Provide the (x, y) coordinate of the cell's center where the given text is located.  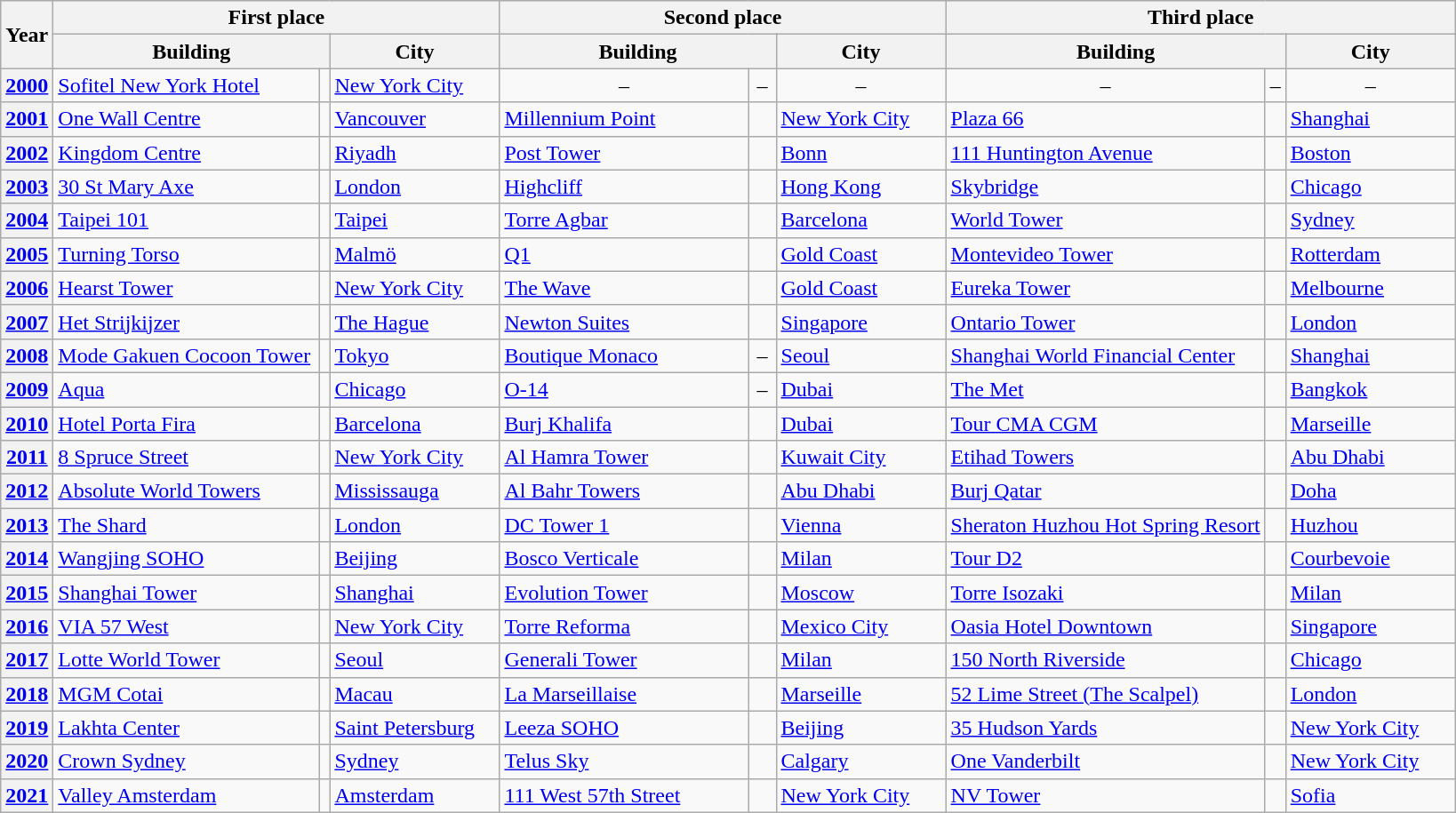
Courbevoie (1371, 559)
World Tower (1106, 220)
2008 (27, 355)
Kingdom Centre (187, 153)
Montevideo Tower (1106, 254)
One Wall Centre (187, 119)
111 Huntington Avenue (1106, 153)
Aqua (187, 389)
Kuwait City (860, 458)
Taipei 101 (187, 220)
2005 (27, 254)
Turning Torso (187, 254)
Telus Sky (624, 761)
Amsterdam (414, 795)
MGM Cotai (187, 694)
Huzhou (1371, 525)
Lotte World Tower (187, 660)
2017 (27, 660)
52 Lime Street (The Scalpel) (1106, 694)
Vienna (860, 525)
Q1 (624, 254)
Mexico City (860, 626)
Highcliff (624, 187)
Al Bahr Towers (624, 491)
111 West 57th Street (624, 795)
2011 (27, 458)
Rotterdam (1371, 254)
2013 (27, 525)
Tour D2 (1106, 559)
First place (276, 18)
Sofia (1371, 795)
2010 (27, 424)
2016 (27, 626)
The Wave (624, 288)
Hong Kong (860, 187)
NV Tower (1106, 795)
2007 (27, 322)
Bangkok (1371, 389)
Etihad Towers (1106, 458)
Bonn (860, 153)
The Shard (187, 525)
Bosco Verticale (624, 559)
Melbourne (1371, 288)
Crown Sydney (187, 761)
Post Tower (624, 153)
Evolution Tower (624, 593)
Saint Petersburg (414, 728)
O-14 (624, 389)
Skybridge (1106, 187)
Vancouver (414, 119)
Boston (1371, 153)
Leeza SOHO (624, 728)
The Met (1106, 389)
Het Strijkijzer (187, 322)
Moscow (860, 593)
Burj Qatar (1106, 491)
Plaza 66 (1106, 119)
Wangjing SOHO (187, 559)
Lakhta Center (187, 728)
Shanghai World Financial Center (1106, 355)
Absolute World Towers (187, 491)
2020 (27, 761)
Sofitel New York Hotel (187, 85)
Sheraton Huzhou Hot Spring Resort (1106, 525)
Generali Tower (624, 660)
Calgary (860, 761)
Malmö (414, 254)
Hotel Porta Fira (187, 424)
The Hague (414, 322)
Macau (414, 694)
30 St Mary Axe (187, 187)
Valley Amsterdam (187, 795)
Tour CMA CGM (1106, 424)
Doha (1371, 491)
2019 (27, 728)
2002 (27, 153)
2000 (27, 85)
Newton Suites (624, 322)
2021 (27, 795)
Boutique Monaco (624, 355)
Year (27, 35)
Al Hamra Tower (624, 458)
Taipei (414, 220)
Torre Agbar (624, 220)
35 Hudson Yards (1106, 728)
8 Spruce Street (187, 458)
150 North Riverside (1106, 660)
Burj Khalifa (624, 424)
2003 (27, 187)
Ontario Tower (1106, 322)
One Vanderbilt (1106, 761)
2009 (27, 389)
Second place (723, 18)
Torre Reforma (624, 626)
2006 (27, 288)
Mississauga (414, 491)
La Marseillaise (624, 694)
Shanghai Tower (187, 593)
Hearst Tower (187, 288)
Millennium Point (624, 119)
2012 (27, 491)
Oasia Hotel Downtown (1106, 626)
Eureka Tower (1106, 288)
2015 (27, 593)
Third place (1200, 18)
Torre Isozaki (1106, 593)
2004 (27, 220)
DC Tower 1 (624, 525)
VIA 57 West (187, 626)
Tokyo (414, 355)
Riyadh (414, 153)
Mode Gakuen Cocoon Tower (187, 355)
2014 (27, 559)
2018 (27, 694)
2001 (27, 119)
